Locate the cell with the specified text and output its (X, Y) center coordinate. 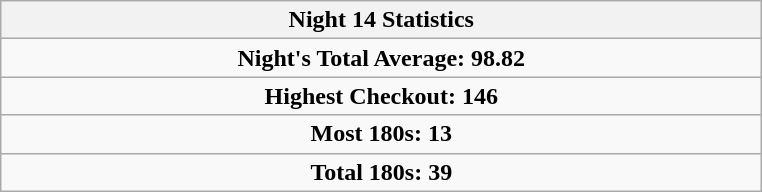
Night 14 Statistics (382, 20)
Highest Checkout: 146 (382, 96)
Most 180s: 13 (382, 134)
Total 180s: 39 (382, 172)
Night's Total Average: 98.82 (382, 58)
